Detect which cell encompasses the target text, then output its [X, Y] center coordinate. 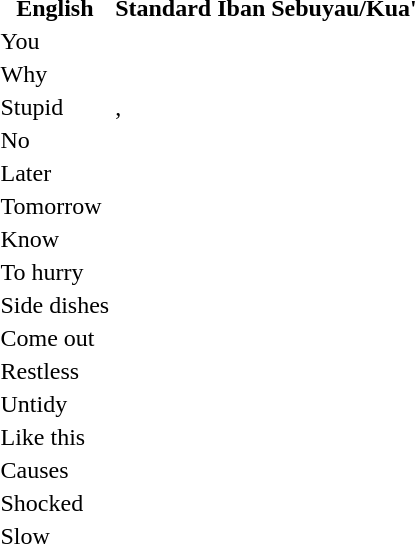
, [190, 107]
